Determine the (x, y) coordinate at the center of the cell enclosing the given text.  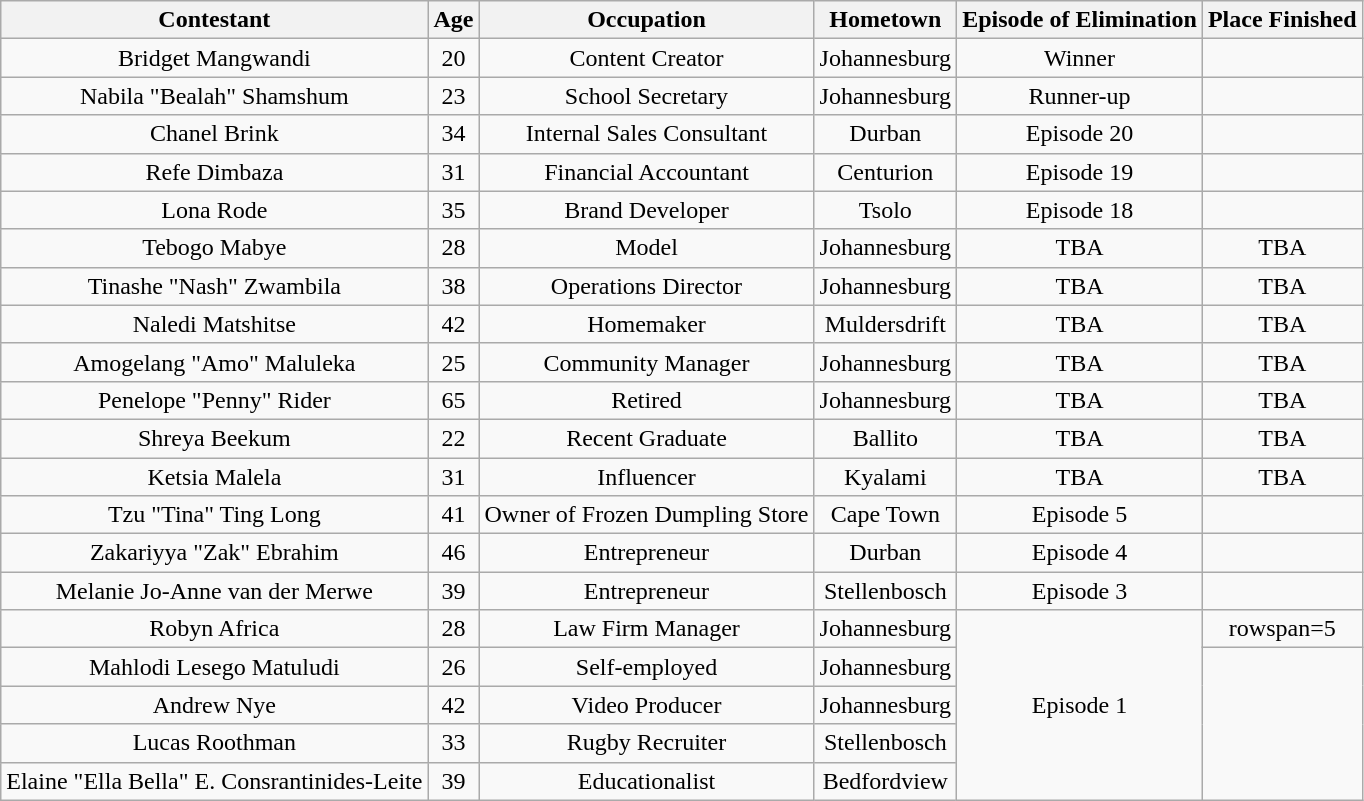
Homemaker (646, 324)
Retired (646, 400)
Episode 3 (1080, 591)
Episode 1 (1080, 705)
Ketsia Malela (214, 477)
Runner-up (1080, 96)
Operations Director (646, 286)
Bedfordview (886, 781)
Brand Developer (646, 210)
Content Creator (646, 58)
Melanie Jo-Anne van der Merwe (214, 591)
Age (454, 20)
Amogelang "Amo" Maluleka (214, 362)
Episode 4 (1080, 553)
Robyn Africa (214, 629)
Influencer (646, 477)
Community Manager (646, 362)
Financial Accountant (646, 172)
Elaine "Ella Bella" E. Consrantinides-Leite (214, 781)
Andrew Nye (214, 705)
Penelope "Penny" Rider (214, 400)
Zakariyya "Zak" Ebrahim (214, 553)
Educationalist (646, 781)
65 (454, 400)
20 (454, 58)
Internal Sales Consultant (646, 134)
Place Finished (1282, 20)
rowspan=5 (1282, 629)
Winner (1080, 58)
Occupation (646, 20)
Refe Dimbaza (214, 172)
Centurion (886, 172)
Cape Town (886, 515)
Naledi Matshitse (214, 324)
Shreya Beekum (214, 438)
Recent Graduate (646, 438)
Episode 5 (1080, 515)
22 (454, 438)
Kyalami (886, 477)
School Secretary (646, 96)
Lona Rode (214, 210)
Tebogo Mabye (214, 248)
Tzu "Tina" Ting Long (214, 515)
46 (454, 553)
Mahlodi Lesego Matuludi (214, 667)
Chanel Brink (214, 134)
Nabila "Bealah" Shamshum (214, 96)
34 (454, 134)
Ballito (886, 438)
Video Producer (646, 705)
Owner of Frozen Dumpling Store (646, 515)
Tsolo (886, 210)
38 (454, 286)
Episode 19 (1080, 172)
Model (646, 248)
Rugby Recruiter (646, 743)
33 (454, 743)
Contestant (214, 20)
Tinashe "Nash" Zwambila (214, 286)
Episode 18 (1080, 210)
35 (454, 210)
Self-employed (646, 667)
26 (454, 667)
Episode 20 (1080, 134)
Lucas Roothman (214, 743)
41 (454, 515)
Law Firm Manager (646, 629)
Bridget Mangwandi (214, 58)
25 (454, 362)
Muldersdrift (886, 324)
23 (454, 96)
Episode of Elimination (1080, 20)
Hometown (886, 20)
